From the cell containing the given text, extract its center point as (x, y) coordinate. 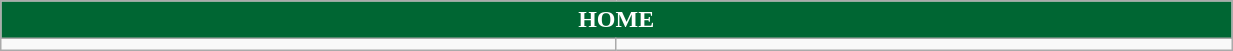
HOME (616, 20)
